Extract the [X, Y] coordinate from the center of the cell holding the provided text.  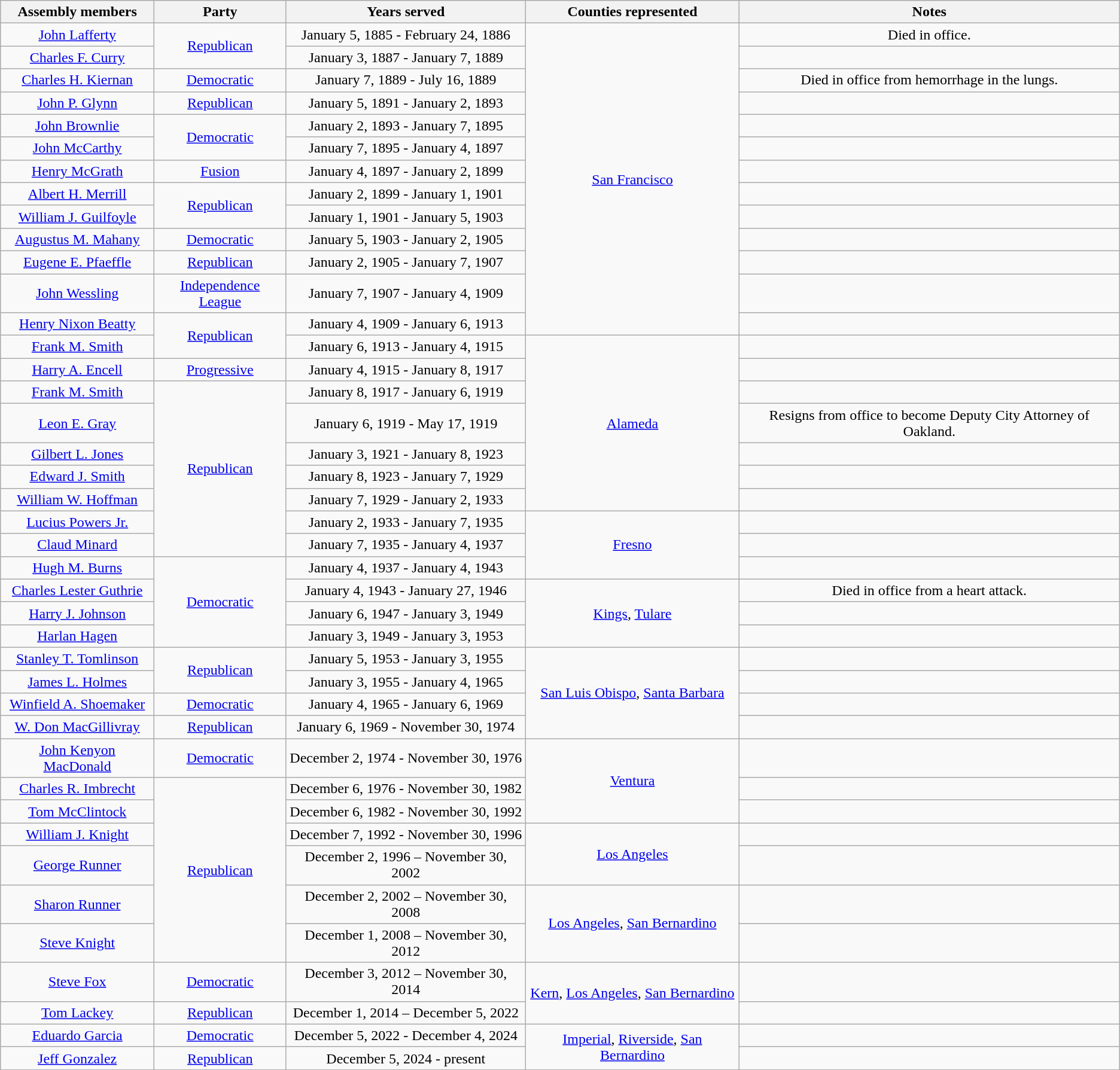
Fresno [633, 545]
Counties represented [633, 12]
January 7, 1935 - January 4, 1937 [406, 545]
January 2, 1933 - January 7, 1935 [406, 522]
December 2, 1974 - November 30, 1976 [406, 758]
January 4, 1965 - January 6, 1969 [406, 705]
Notes [929, 12]
January 4, 1943 - January 27, 1946 [406, 590]
Harry A. Encell [78, 370]
January 6, 1947 - January 3, 1949 [406, 613]
January 7, 1895 - January 4, 1897 [406, 148]
December 2, 2002 – November 30, 2008 [406, 904]
December 5, 2022 - December 4, 2024 [406, 1035]
James L. Holmes [78, 681]
Jeff Gonzalez [78, 1058]
December 5, 2024 - present [406, 1058]
William W. Hoffman [78, 499]
January 6, 1919 - May 17, 1919 [406, 423]
George Runner [78, 865]
Progressive [220, 370]
January 3, 1949 - January 3, 1953 [406, 636]
John P. Glynn [78, 103]
January 4, 1909 - January 6, 1913 [406, 324]
Kern, Los Angeles, San Bernardino [633, 993]
January 1, 1901 - January 5, 1903 [406, 217]
John Kenyon MacDonald [78, 758]
Resigns from office to become Deputy City Attorney of Oakland. [929, 423]
Died in office. [929, 35]
Harry J. Johnson [78, 613]
William J. Guilfoyle [78, 217]
Eduardo Garcia [78, 1035]
December 1, 2008 – November 30, 2012 [406, 943]
Sharon Runner [78, 904]
Leon E. Gray [78, 423]
Charles R. Imbrecht [78, 789]
Claud Minard [78, 545]
John Wessling [78, 293]
January 6, 1913 - January 4, 1915 [406, 347]
Steve Fox [78, 982]
Winfield A. Shoemaker [78, 705]
Henry McGrath [78, 171]
January 2, 1893 - January 7, 1895 [406, 126]
January 8, 1917 - January 6, 1919 [406, 392]
Alameda [633, 423]
Stanley T. Tomlinson [78, 659]
Assembly members [78, 12]
San Francisco [633, 179]
January 3, 1887 - January 7, 1889 [406, 57]
Albert H. Merrill [78, 194]
Charles H. Kiernan [78, 80]
December 3, 2012 – November 30, 2014 [406, 982]
Kings, Tulare [633, 613]
Gilbert L. Jones [78, 454]
Independence League [220, 293]
Ventura [633, 781]
Tom Lackey [78, 1013]
January 5, 1885 - February 24, 1886 [406, 35]
Charles Lester Guthrie [78, 590]
December 7, 1992 - November 30, 1996 [406, 834]
January 4, 1915 - January 8, 1917 [406, 370]
John Brownlie [78, 126]
January 2, 1905 - January 7, 1907 [406, 262]
Years served [406, 12]
Hugh M. Burns [78, 568]
William J. Knight [78, 834]
January 8, 1923 - January 7, 1929 [406, 477]
January 7, 1889 - July 16, 1889 [406, 80]
Fusion [220, 171]
Harlan Hagen [78, 636]
W. Don MacGillivray [78, 727]
January 2, 1899 - January 1, 1901 [406, 194]
Henry Nixon Beatty [78, 324]
Los Angeles [633, 854]
January 5, 1903 - January 2, 1905 [406, 239]
Party [220, 12]
January 7, 1907 - January 4, 1909 [406, 293]
Died in office from hemorrhage in the lungs. [929, 80]
Charles F. Curry [78, 57]
Tom McClintock [78, 812]
December 2, 1996 – November 30, 2002 [406, 865]
John Lafferty [78, 35]
Augustus M. Mahany [78, 239]
Imperial, Riverside, San Bernardino [633, 1047]
Los Angeles, San Bernardino [633, 923]
John McCarthy [78, 148]
January 6, 1969 - November 30, 1974 [406, 727]
January 4, 1897 - January 2, 1899 [406, 171]
San Luis Obispo, Santa Barbara [633, 693]
Died in office from a heart attack. [929, 590]
Edward J. Smith [78, 477]
January 3, 1921 - January 8, 1923 [406, 454]
January 4, 1937 - January 4, 1943 [406, 568]
Steve Knight [78, 943]
January 5, 1953 - January 3, 1955 [406, 659]
January 5, 1891 - January 2, 1893 [406, 103]
December 6, 1982 - November 30, 1992 [406, 812]
Lucius Powers Jr. [78, 522]
December 6, 1976 - November 30, 1982 [406, 789]
January 3, 1955 - January 4, 1965 [406, 681]
December 1, 2014 – December 5, 2022 [406, 1013]
Eugene E. Pfaeffle [78, 262]
January 7, 1929 - January 2, 1933 [406, 499]
